Search for the cell housing the specified text and yield its (X, Y) center coordinate. 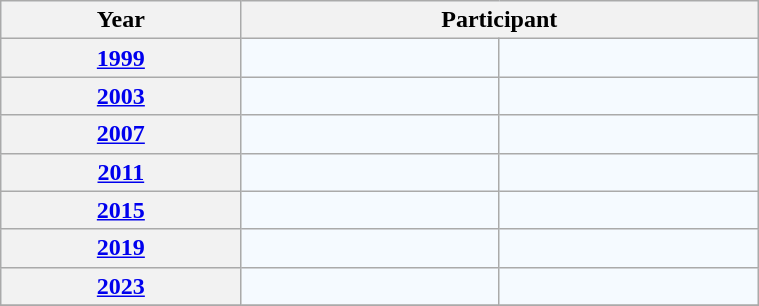
Participant (500, 20)
2007 (121, 134)
2003 (121, 96)
2019 (121, 248)
1999 (121, 58)
2015 (121, 210)
2011 (121, 172)
2023 (121, 286)
Year (121, 20)
